Locate the cell with the specified text and output its [X, Y] center coordinate. 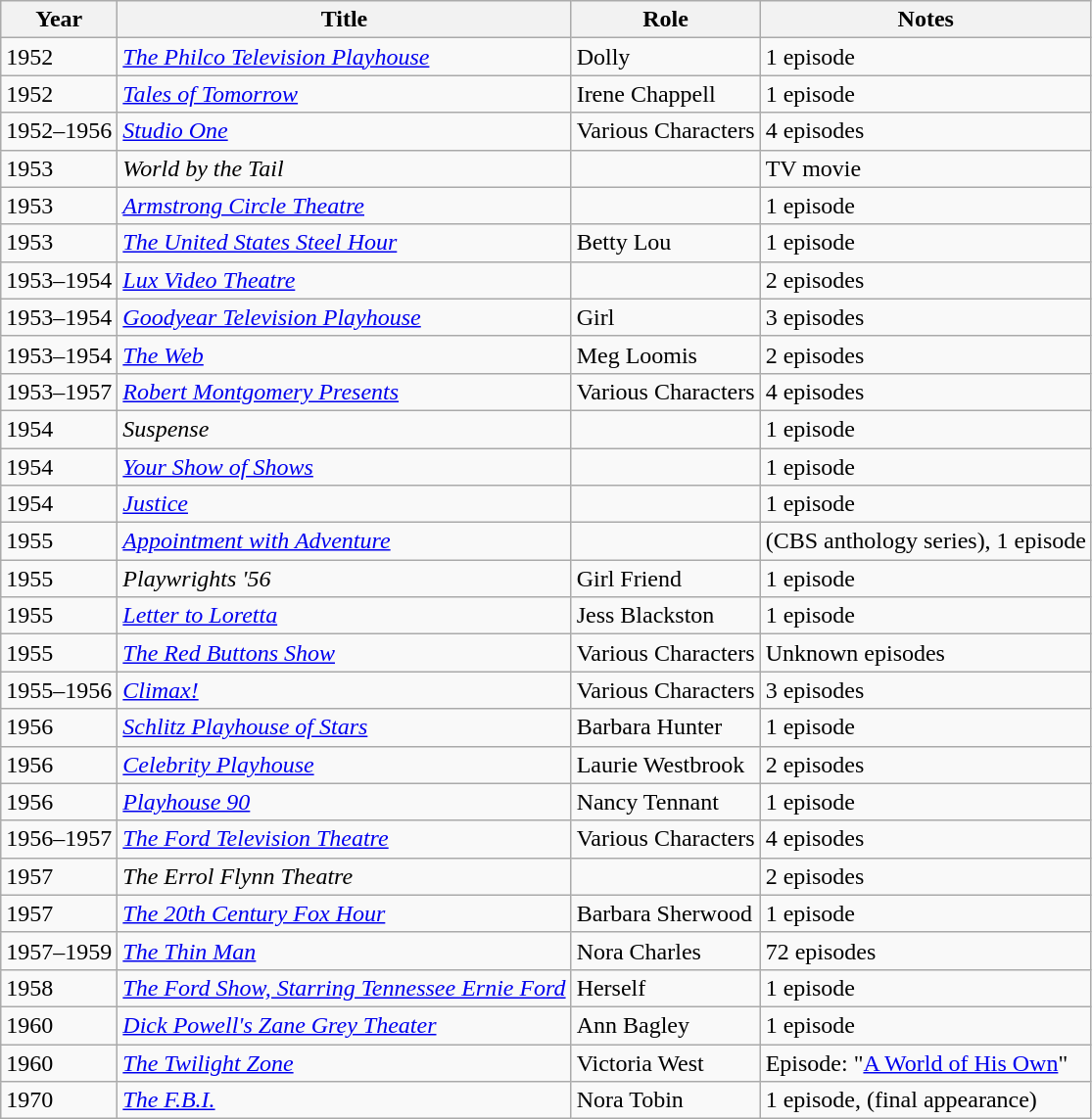
Celebrity Playhouse [345, 765]
(CBS anthology series), 1 episode [926, 541]
Climax! [345, 690]
Ann Bagley [666, 1025]
The Red Buttons Show [345, 653]
Victoria West [666, 1062]
The Errol Flynn Theatre [345, 876]
Notes [926, 20]
Girl [666, 317]
The Web [345, 354]
Robert Montgomery Presents [345, 392]
Title [345, 20]
Unknown episodes [926, 653]
Letter to Loretta [345, 616]
Dolly [666, 57]
The Thin Man [345, 951]
Schlitz Playhouse of Stars [345, 727]
Role [666, 20]
72 episodes [926, 951]
Laurie Westbrook [666, 765]
1957–1959 [59, 951]
The United States Steel Hour [345, 243]
Irene Chappell [666, 94]
The F.B.I. [345, 1100]
Herself [666, 988]
TV movie [926, 168]
Girl Friend [666, 579]
Tales of Tomorrow [345, 94]
1953–1957 [59, 392]
Goodyear Television Playhouse [345, 317]
Playhouse 90 [345, 802]
1 episode, (final appearance) [926, 1100]
Armstrong Circle Theatre [345, 206]
Studio One [345, 131]
Jess Blackston [666, 616]
Nora Charles [666, 951]
Barbara Sherwood [666, 913]
Your Show of Shows [345, 467]
Betty Lou [666, 243]
Nancy Tennant [666, 802]
1970 [59, 1100]
1956–1957 [59, 839]
Year [59, 20]
1955–1956 [59, 690]
Lux Video Theatre [345, 280]
Justice [345, 504]
Barbara Hunter [666, 727]
Dick Powell's Zane Grey Theater [345, 1025]
The 20th Century Fox Hour [345, 913]
Appointment with Adventure [345, 541]
The Ford Show, Starring Tennessee Ernie Ford [345, 988]
Suspense [345, 429]
1952–1956 [59, 131]
The Ford Television Theatre [345, 839]
The Philco Television Playhouse [345, 57]
Meg Loomis [666, 354]
World by the Tail [345, 168]
Episode: "A World of His Own" [926, 1062]
The Twilight Zone [345, 1062]
1958 [59, 988]
Nora Tobin [666, 1100]
Playwrights '56 [345, 579]
